Determine the (x, y) coordinate at the center of the cell enclosing the given text.  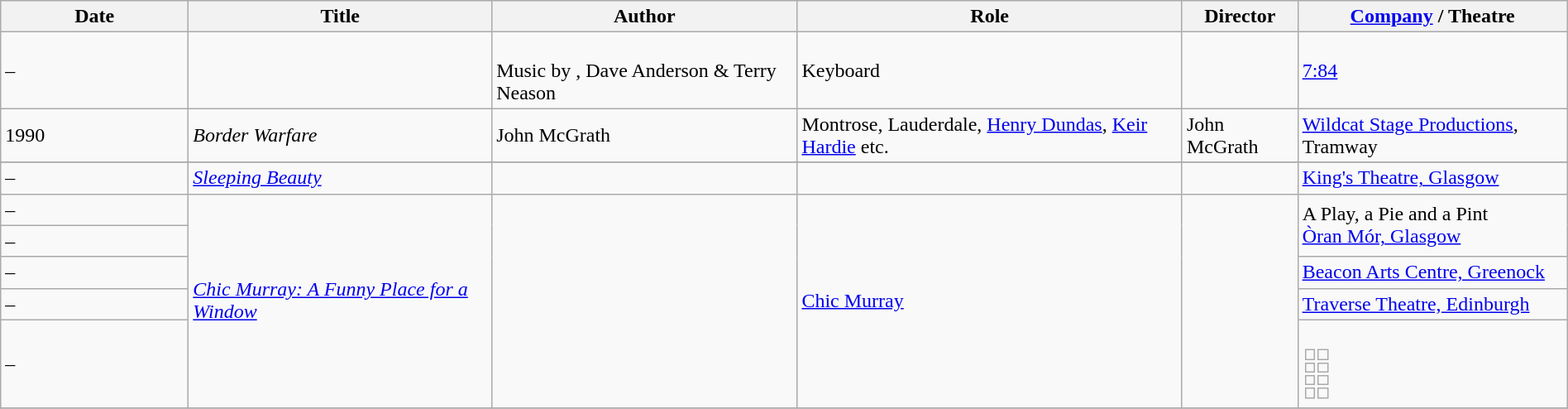
Sleeping Beauty (341, 178)
Music by , Dave Anderson & Terry Neason (645, 70)
Beacon Arts Centre, Greenock (1432, 272)
Date (94, 17)
Chic Murray: A Funny Place for a Window (341, 301)
Wildcat Stage Productions, Tramway (1432, 136)
1990 (94, 136)
Author (645, 17)
Company / Theatre (1432, 17)
Director (1240, 17)
Montrose, Lauderdale, Henry Dundas, Keir Hardie etc. (989, 136)
A Play, a Pie and a PintÒran Mór, Glasgow (1432, 225)
Traverse Theatre, Edinburgh (1432, 304)
7:84 (1432, 70)
Role (989, 17)
King's Theatre, Glasgow (1432, 178)
Title (341, 17)
Border Warfare (341, 136)
Chic Murray (989, 301)
Keyboard (989, 70)
